Scan for the cell matching the given text and deliver its [x, y] coordinate at center. 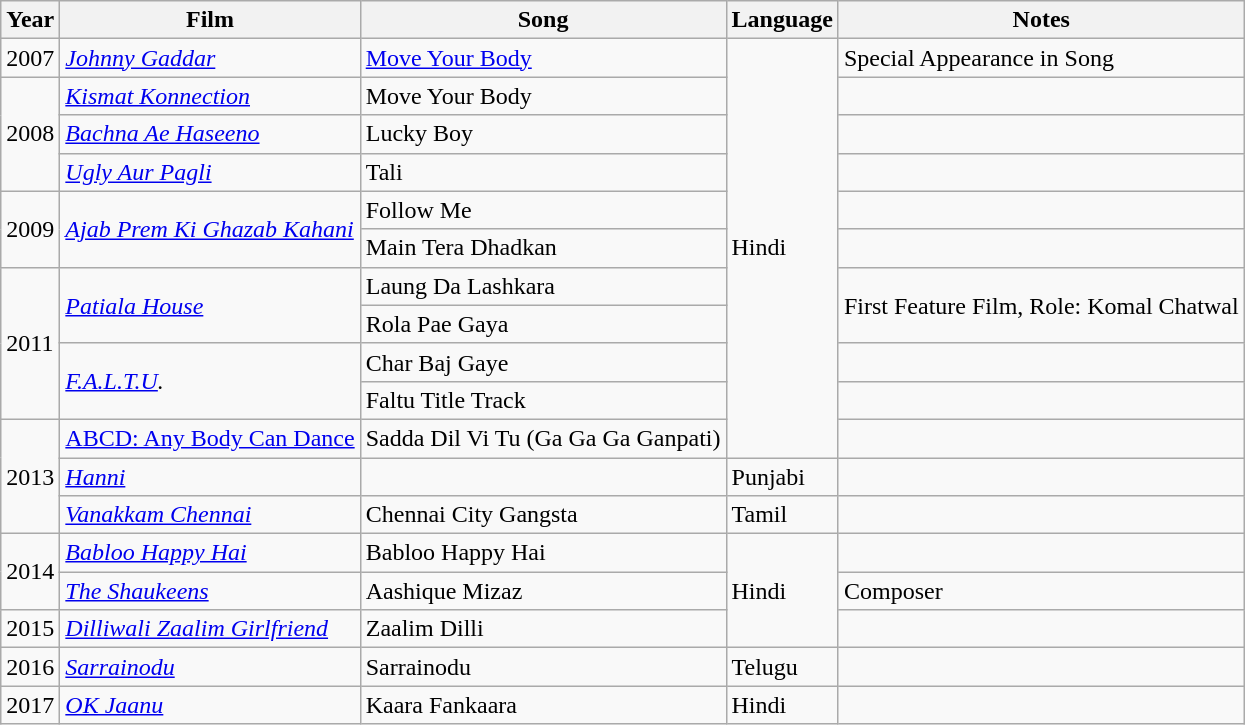
Follow Me [543, 210]
Film [210, 20]
Rola Pae Gaya [543, 324]
2017 [30, 705]
2007 [30, 58]
ABCD: Any Body Can Dance [210, 438]
2016 [30, 667]
2008 [30, 134]
OK Jaanu [210, 705]
Kismat Konnection [210, 96]
2015 [30, 629]
Main Tera Dhadkan [543, 248]
Punjabi [782, 477]
Song [543, 20]
Language [782, 20]
2009 [30, 229]
Tali [543, 172]
First Feature Film, Role: Komal Chatwal [1041, 305]
Zaalim Dilli [543, 629]
Sadda Dil Vi Tu (Ga Ga Ga Ganpati) [543, 438]
Patiala House [210, 305]
Hanni [210, 477]
Notes [1041, 20]
Dilliwali Zaalim Girlfriend [210, 629]
Johnny Gaddar [210, 58]
Tamil [782, 515]
Aashique Mizaz [543, 591]
Telugu [782, 667]
Special Appearance in Song [1041, 58]
Bachna Ae Haseeno [210, 134]
Ajab Prem Ki Ghazab Kahani [210, 229]
Kaara Fankaara [543, 705]
Char Baj Gaye [543, 362]
Year [30, 20]
F.A.L.T.U. [210, 381]
Faltu Title Track [543, 400]
Lucky Boy [543, 134]
The Shaukeens [210, 591]
Ugly Aur Pagli [210, 172]
2014 [30, 572]
Laung Da Lashkara [543, 286]
Chennai City Gangsta [543, 515]
Composer [1041, 591]
2011 [30, 343]
2013 [30, 476]
Vanakkam Chennai [210, 515]
